Capture the cell that displays the provided text and extract its [x, y] central coordinate. 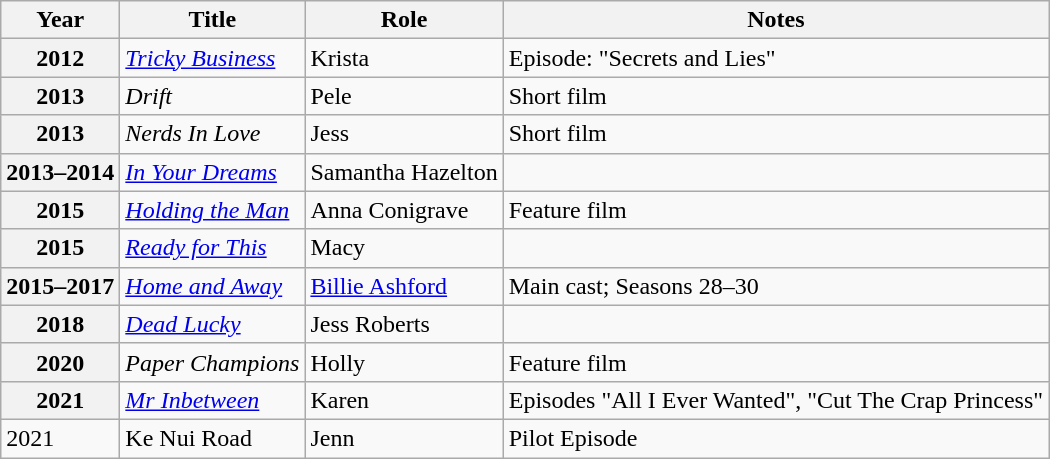
Title [212, 20]
Year [60, 20]
2015–2017 [60, 286]
2012 [60, 58]
Billie Ashford [404, 286]
Nerds In Love [212, 134]
Jenn [404, 438]
Home and Away [212, 286]
Karen [404, 400]
Holly [404, 362]
Notes [776, 20]
Krista [404, 58]
Tricky Business [212, 58]
Samantha Hazelton [404, 172]
2013–2014 [60, 172]
Macy [404, 248]
Jess [404, 134]
Main cast; Seasons 28–30 [776, 286]
Pele [404, 96]
Role [404, 20]
Holding the Man [212, 210]
Anna Conigrave [404, 210]
Ke Nui Road [212, 438]
Episodes "All I Ever Wanted", "Cut The Crap Princess" [776, 400]
Episode: "Secrets and Lies" [776, 58]
Paper Champions [212, 362]
Drift [212, 96]
Dead Lucky [212, 324]
2020 [60, 362]
Ready for This [212, 248]
Jess Roberts [404, 324]
In Your Dreams [212, 172]
Mr Inbetween [212, 400]
2018 [60, 324]
Pilot Episode [776, 438]
